Determine the (X, Y) coordinate at the center of the cell enclosing the given text.  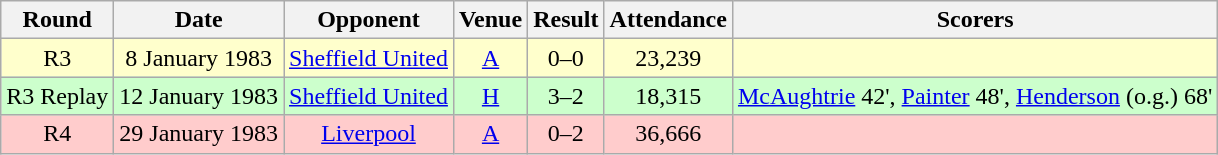
18,315 (668, 96)
R3 Replay (58, 96)
Round (58, 20)
12 January 1983 (199, 96)
Opponent (369, 20)
Scorers (974, 20)
8 January 1983 (199, 58)
Result (566, 20)
H (490, 96)
3–2 (566, 96)
McAughtrie 42', Painter 48', Henderson (o.g.) 68' (974, 96)
29 January 1983 (199, 134)
Venue (490, 20)
R4 (58, 134)
Liverpool (369, 134)
0–2 (566, 134)
36,666 (668, 134)
0–0 (566, 58)
Attendance (668, 20)
Date (199, 20)
23,239 (668, 58)
R3 (58, 58)
